Output the [X, Y] coordinate of the center of the cell containing the given text.  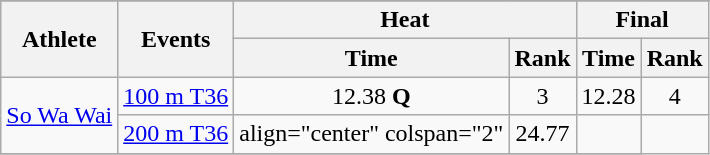
4 [674, 96]
200 m T36 [176, 134]
12.38 Q [372, 96]
So Wa Wai [60, 115]
Final [642, 20]
align="center" colspan="2" [372, 134]
12.28 [608, 96]
24.77 [542, 134]
Events [176, 39]
3 [542, 96]
Athlete [60, 39]
100 m T36 [176, 96]
Heat [405, 20]
